Determine the (x, y) coordinate at the center of the cell enclosing the given text.  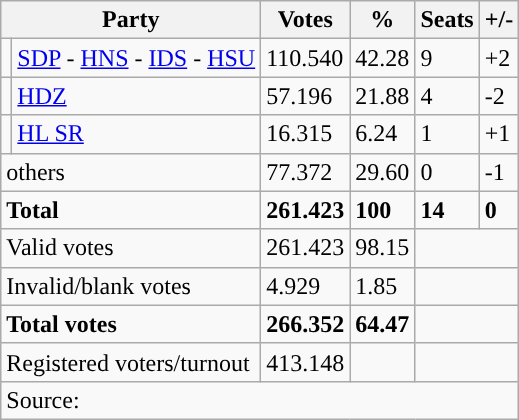
6.24 (382, 134)
100 (382, 210)
Source: (260, 400)
Registered voters/turnout (131, 362)
SDP - HNS - IDS - HSU (136, 58)
1 (447, 134)
Invalid/blank votes (131, 286)
110.540 (306, 58)
1.85 (382, 286)
Party (131, 20)
HDZ (136, 96)
+1 (498, 134)
64.47 (382, 324)
42.28 (382, 58)
+/- (498, 20)
-2 (498, 96)
Total (131, 210)
98.15 (382, 248)
Total votes (131, 324)
266.352 (306, 324)
Valid votes (131, 248)
77.372 (306, 172)
14 (447, 210)
Seats (447, 20)
Votes (306, 20)
others (131, 172)
-1 (498, 172)
4 (447, 96)
16.315 (306, 134)
% (382, 20)
+2 (498, 58)
HL SR (136, 134)
9 (447, 58)
29.60 (382, 172)
21.88 (382, 96)
413.148 (306, 362)
4.929 (306, 286)
57.196 (306, 96)
